Find where the given text appears and provide that cell's center as (x, y) coordinate. 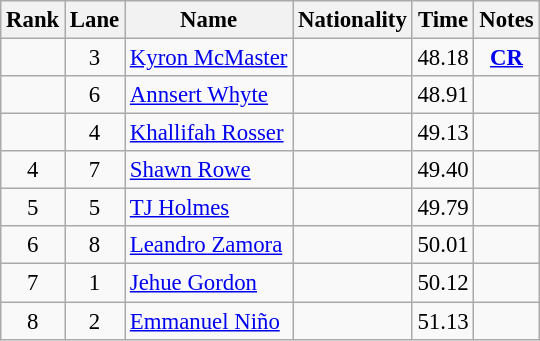
Emmanuel Niño (209, 321)
1 (95, 283)
Kyron McMaster (209, 58)
48.91 (443, 95)
Notes (506, 20)
CR (506, 58)
Nationality (352, 20)
51.13 (443, 321)
Khallifah Rosser (209, 133)
48.18 (443, 58)
Leandro Zamora (209, 245)
Name (209, 20)
TJ Holmes (209, 208)
Shawn Rowe (209, 170)
50.01 (443, 245)
49.40 (443, 170)
Rank (33, 20)
Time (443, 20)
2 (95, 321)
49.79 (443, 208)
Lane (95, 20)
49.13 (443, 133)
Annsert Whyte (209, 95)
Jehue Gordon (209, 283)
50.12 (443, 283)
3 (95, 58)
